Identify which cell holds the provided text, then report its [X, Y] central coordinate. 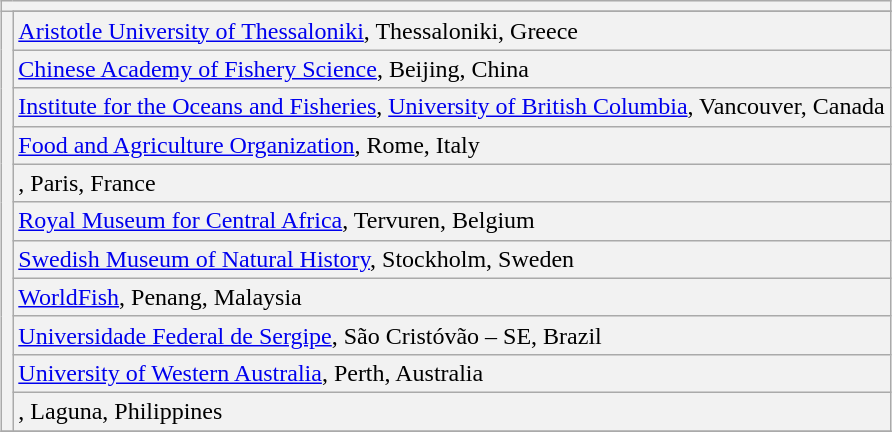
Universidade Federal de Sergipe, São Cristóvão – SE, Brazil [452, 335]
Institute for the Oceans and Fisheries, University of British Columbia, Vancouver, Canada [452, 107]
WorldFish, Penang, Malaysia [452, 297]
Royal Museum for Central Africa, Tervuren, Belgium [452, 221]
, Paris, France [452, 183]
Aristotle University of Thessaloniki, Thessaloniki, Greece [452, 31]
Chinese Academy of Fishery Science, Beijing, China [452, 69]
Swedish Museum of Natural History, Stockholm, Sweden [452, 259]
Food and Agriculture Organization, Rome, Italy [452, 145]
, Laguna, Philippines [452, 411]
University of Western Australia, Perth, Australia [452, 373]
